Identify which cell holds the provided text, then report its [x, y] central coordinate. 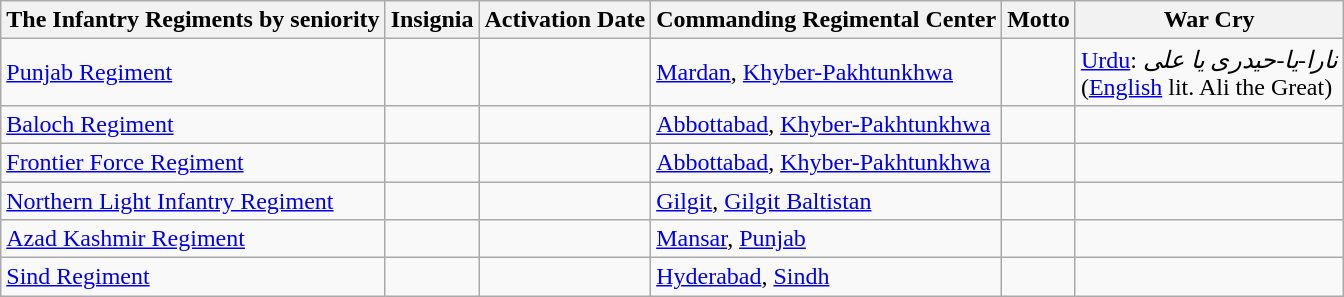
The Infantry Regiments by seniority [193, 20]
War Cry [1209, 20]
Frontier Force Regiment [193, 162]
Northern Light Infantry Regiment [193, 201]
Gilgit, Gilgit Baltistan [826, 201]
Punjab Regiment [193, 72]
Baloch Regiment [193, 124]
Sind Regiment [193, 277]
Mansar, Punjab [826, 239]
Activation Date [565, 20]
Hyderabad, Sindh [826, 277]
Motto [1039, 20]
Mardan, Khyber-Pakhtunkhwa [826, 72]
Commanding Regimental Center [826, 20]
Insignia [432, 20]
Azad Kashmir Regiment [193, 239]
Urdu: نارا-یا-حیدری یا علی (English lit. Ali the Great) [1209, 72]
